From the cell containing the given text, extract its center point as (x, y) coordinate. 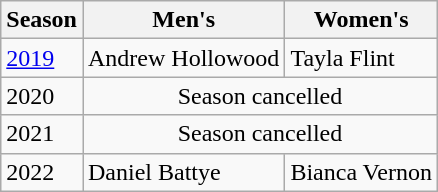
2020 (42, 96)
Season (42, 20)
Tayla Flint (362, 58)
2021 (42, 134)
Andrew Hollowood (183, 58)
Women's (362, 20)
Men's (183, 20)
2022 (42, 172)
Daniel Battye (183, 172)
2019 (42, 58)
Bianca Vernon (362, 172)
